Search for the cell housing the specified text and yield its (x, y) center coordinate. 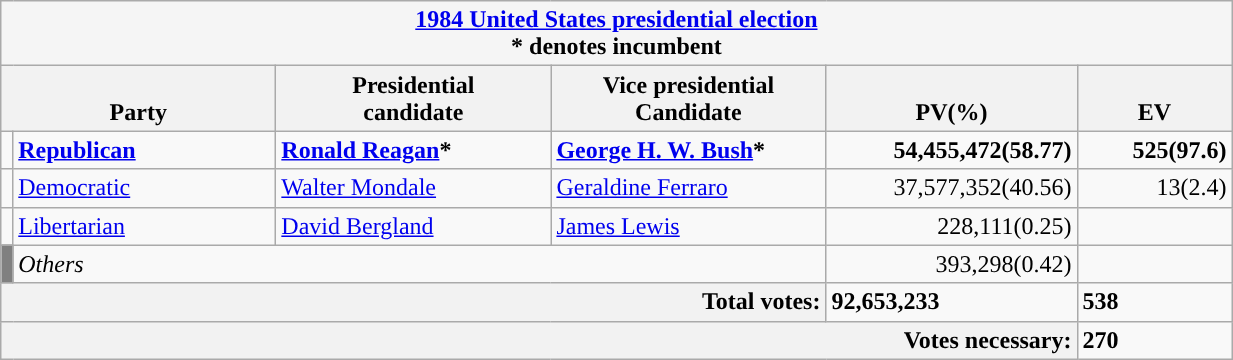
Party (138, 98)
Democratic (144, 188)
EV (1154, 98)
393,298(0.42) (952, 264)
228,111(0.25) (952, 226)
George H. W. Bush* (688, 150)
Presidentialcandidate (414, 98)
PV(%) (952, 98)
Geraldine Ferraro (688, 188)
1984 United States presidential election* denotes incumbent (616, 34)
Walter Mondale (414, 188)
Others (420, 264)
Votes necessary: (539, 340)
Ronald Reagan* (414, 150)
13(2.4) (1154, 188)
92,653,233 (952, 302)
Vice presidentialCandidate (688, 98)
Libertarian (144, 226)
54,455,472(58.77) (952, 150)
270 (1154, 340)
Republican (144, 150)
37,577,352(40.56) (952, 188)
525(97.6) (1154, 150)
Total votes: (414, 302)
538 (1154, 302)
James Lewis (688, 226)
David Bergland (414, 226)
